Pinpoint the cell where the given text exists, returning its [X, Y] midpoint coordinate. 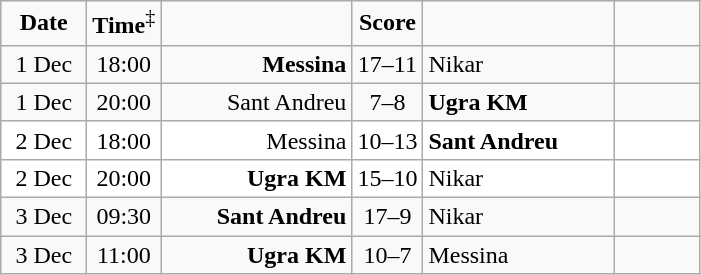
Time‡ [124, 24]
11:00 [124, 255]
15–10 [388, 178]
17–11 [388, 64]
Score [388, 24]
10–7 [388, 255]
17–9 [388, 217]
10–13 [388, 140]
Date [44, 24]
7–8 [388, 102]
09:30 [124, 217]
